From the cell containing the given text, extract its center point as [x, y] coordinate. 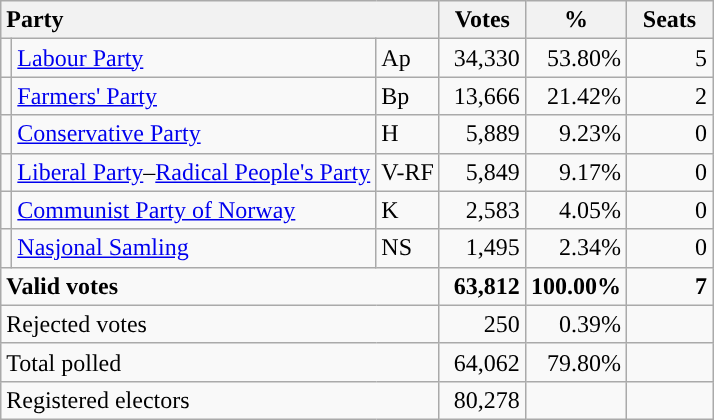
Labour Party [194, 58]
Farmers' Party [194, 96]
K [408, 210]
0.39% [576, 324]
63,812 [482, 286]
Communist Party of Norway [194, 210]
9.23% [576, 134]
100.00% [576, 286]
% [576, 20]
9.17% [576, 172]
2 [669, 96]
2,583 [482, 210]
53.80% [576, 58]
13,666 [482, 96]
Liberal Party–Radical People's Party [194, 172]
V-RF [408, 172]
Valid votes [220, 286]
Conservative Party [194, 134]
5,889 [482, 134]
Votes [482, 20]
80,278 [482, 400]
4.05% [576, 210]
Nasjonal Samling [194, 248]
64,062 [482, 362]
Total polled [220, 362]
Bp [408, 96]
5,849 [482, 172]
NS [408, 248]
Ap [408, 58]
Seats [669, 20]
21.42% [576, 96]
34,330 [482, 58]
1,495 [482, 248]
5 [669, 58]
Rejected votes [220, 324]
250 [482, 324]
2.34% [576, 248]
7 [669, 286]
Party [220, 20]
79.80% [576, 362]
H [408, 134]
Registered electors [220, 400]
